Output the (x, y) coordinate of the center of the cell containing the given text.  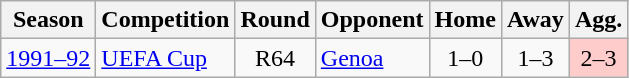
Away (535, 20)
Agg. (598, 20)
Competition (166, 20)
Genoa (372, 58)
Round (275, 20)
Opponent (372, 20)
Season (48, 20)
1–0 (465, 58)
UEFA Cup (166, 58)
1991–92 (48, 58)
2–3 (598, 58)
R64 (275, 58)
1–3 (535, 58)
Home (465, 20)
